Capture the cell that displays the provided text and extract its [x, y] central coordinate. 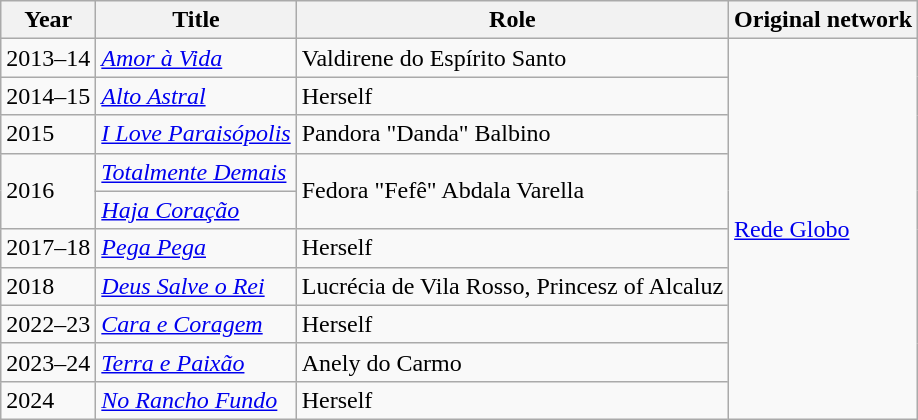
Amor à Vida [196, 58]
Alto Astral [196, 96]
Anely do Carmo [512, 362]
Terra e Paixão [196, 362]
2023–24 [48, 362]
Totalmente Demais [196, 172]
2024 [48, 400]
2014–15 [48, 96]
Pega Pega [196, 248]
Valdirene do Espírito Santo [512, 58]
Deus Salve o Rei [196, 286]
2016 [48, 191]
Lucrécia de Vila Rosso, Princesz of Alcaluz [512, 286]
Title [196, 20]
2015 [48, 134]
2018 [48, 286]
Cara e Coragem [196, 324]
Haja Coração [196, 210]
I Love Paraisópolis [196, 134]
No Rancho Fundo [196, 400]
2013–14 [48, 58]
Pandora "Danda" Balbino [512, 134]
Year [48, 20]
Rede Globo [824, 230]
Role [512, 20]
2017–18 [48, 248]
Original network [824, 20]
Fedora "Fefê" Abdala Varella [512, 191]
2022–23 [48, 324]
